Provide the [x, y] coordinate of the cell's center where the given text is located.  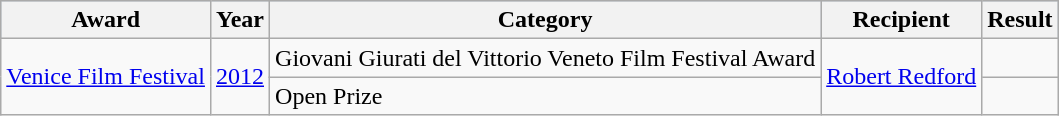
2012 [240, 77]
Result [1020, 20]
Giovani Giurati del Vittorio Veneto Film Festival Award [546, 58]
Category [546, 20]
Robert Redford [902, 77]
Recipient [902, 20]
Year [240, 20]
Venice Film Festival [106, 77]
Award [106, 20]
Open Prize [546, 96]
